Search for the cell housing the specified text and yield its [X, Y] center coordinate. 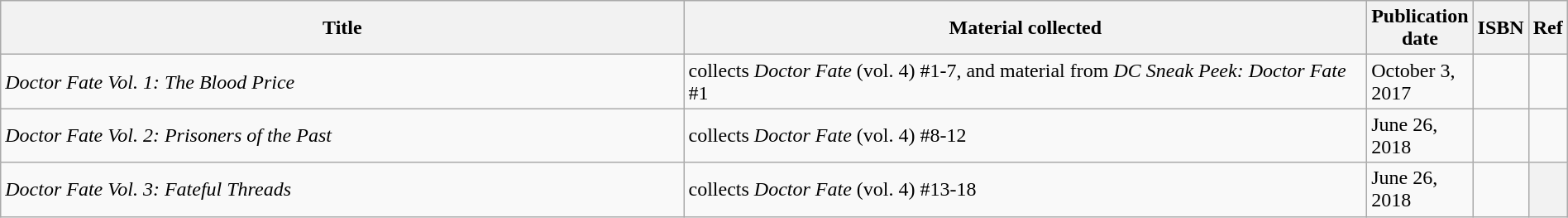
Publication date [1420, 28]
Material collected [1025, 28]
Doctor Fate Vol. 2: Prisoners of the Past [342, 136]
ISBN [1500, 28]
collects Doctor Fate (vol. 4) #13-18 [1025, 189]
Doctor Fate Vol. 1: The Blood Price [342, 81]
collects Doctor Fate (vol. 4) #8-12 [1025, 136]
Doctor Fate Vol. 3: Fateful Threads [342, 189]
Ref [1548, 28]
Title [342, 28]
collects Doctor Fate (vol. 4) #1-7, and material from DC Sneak Peek: Doctor Fate #1 [1025, 81]
October 3, 2017 [1420, 81]
